Find where the given text appears and provide that cell's center as [x, y] coordinate. 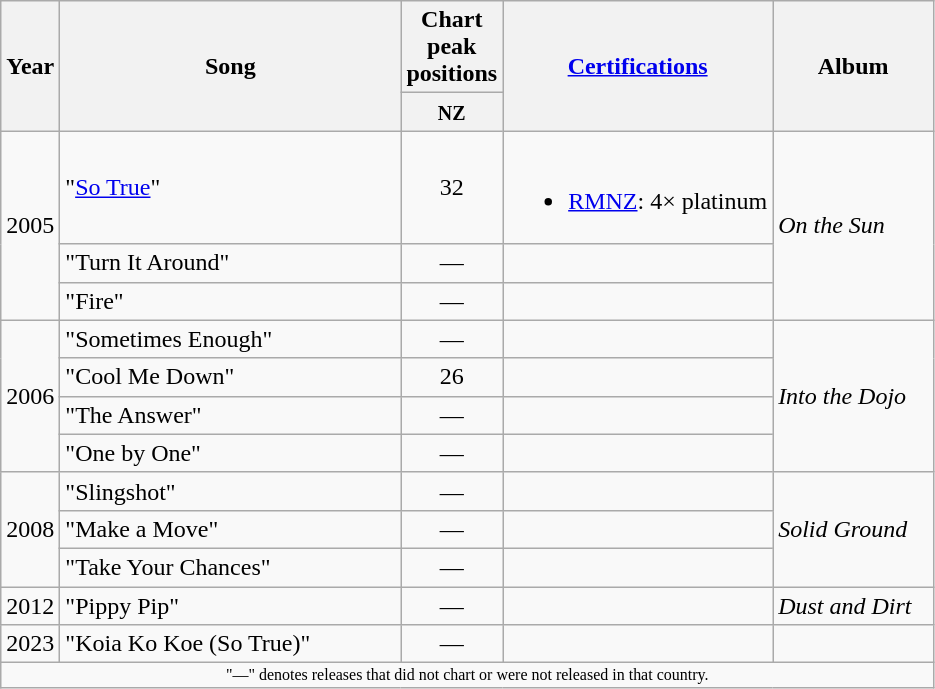
"Fire" [230, 301]
Year [30, 66]
Dust and Dirt [854, 605]
On the Sun [854, 226]
RMNZ: 4× platinum [638, 188]
"The Answer" [230, 415]
2005 [30, 226]
"Koia Ko Koe (So True)" [230, 644]
Solid Ground [854, 529]
Into the Dojo [854, 396]
Chart peak positions [452, 47]
"One by One" [230, 453]
"Turn It Around" [230, 263]
Album [854, 66]
"Make a Move" [230, 529]
"So True" [230, 188]
Song [230, 66]
"Sometimes Enough" [230, 339]
26 [452, 377]
NZ [452, 112]
2023 [30, 644]
"Pippy Pip" [230, 605]
2006 [30, 396]
2008 [30, 529]
"Cool Me Down" [230, 377]
"Take Your Chances" [230, 567]
32 [452, 188]
2012 [30, 605]
Certifications [638, 66]
"Slingshot" [230, 491]
"—" denotes releases that did not chart or were not released in that country. [468, 675]
